Identify which cell holds the provided text, then report its [X, Y] central coordinate. 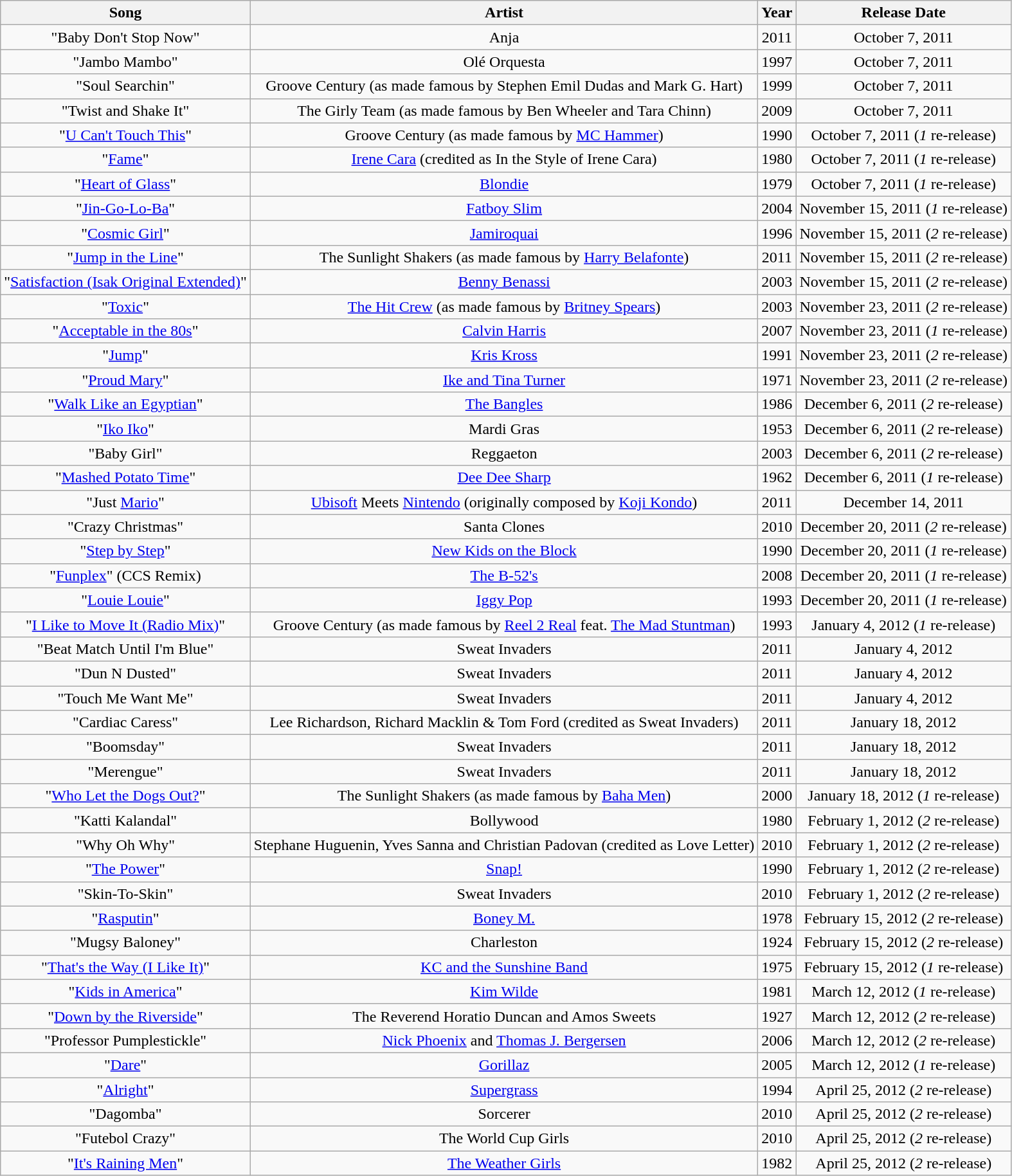
1996 [777, 233]
"Proud Mary" [126, 380]
"Jump in the Line" [126, 257]
1982 [777, 1163]
February 15, 2012 (1 re-release) [904, 967]
November 23, 2011 (1 re-release) [904, 331]
"Soul Searchin" [126, 86]
"Boomsday" [126, 747]
Fatboy Slim [504, 208]
The Weather Girls [504, 1163]
"Funplex" (CCS Remix) [126, 575]
1997 [777, 62]
"Who Let the Dogs Out?" [126, 796]
November 15, 2011 (1 re-release) [904, 208]
Bollywood [504, 820]
"Kids in America" [126, 991]
January 18, 2012 (1 re-release) [904, 796]
"Down by the Riverside" [126, 1016]
"That's the Way (I Like It)" [126, 967]
The Reverend Horatio Duncan and Amos Sweets [504, 1016]
"Dagomba" [126, 1114]
Ike and Tina Turner [504, 380]
1962 [777, 478]
"I Like to Move It (Radio Mix)" [126, 624]
KC and the Sunshine Band [504, 967]
January 4, 2012 (1 re-release) [904, 624]
1991 [777, 356]
"Just Mario" [126, 502]
Groove Century (as made famous by Reel 2 Real feat. The Mad Stuntman) [504, 624]
1971 [777, 380]
"Beat Match Until I'm Blue" [126, 649]
"Toxic" [126, 307]
2005 [777, 1065]
"It's Raining Men" [126, 1163]
The B-52's [504, 575]
Snap! [504, 869]
2000 [777, 796]
"Mashed Potato Time" [126, 478]
"Heart of Glass" [126, 184]
"Rasputin" [126, 918]
Lee Richardson, Richard Macklin & Tom Ford (credited as Sweat Invaders) [504, 723]
"Cardiac Caress" [126, 723]
2006 [777, 1040]
"Skin-To-Skin" [126, 894]
Olé Orquesta [504, 62]
Calvin Harris [504, 331]
1999 [777, 86]
Boney M. [504, 918]
Dee Dee Sharp [504, 478]
"Cosmic Girl" [126, 233]
"Dun N Dusted" [126, 673]
"Dare" [126, 1065]
1975 [777, 967]
"Katti Kalandal" [126, 820]
1953 [777, 429]
Iggy Pop [504, 600]
Irene Cara (credited as In the Style of Irene Cara) [504, 159]
"Alright" [126, 1090]
"Satisfaction (Isak Original Extended)" [126, 282]
"The Power" [126, 869]
Blondie [504, 184]
Nick Phoenix and Thomas J. Bergersen [504, 1040]
"Baby Don't Stop Now" [126, 37]
"U Can't Touch This" [126, 135]
The Girly Team (as made famous by Ben Wheeler and Tara Chinn) [504, 111]
Gorillaz [504, 1065]
1924 [777, 943]
The Sunlight Shakers (as made famous by Baha Men) [504, 796]
2009 [777, 111]
Jamiroquai [504, 233]
December 20, 2011 (2 re-release) [904, 527]
1927 [777, 1016]
The World Cup Girls [504, 1139]
"Mugsy Baloney" [126, 943]
1978 [777, 918]
December 14, 2011 [904, 502]
"Jump" [126, 356]
Kris Kross [504, 356]
Groove Century (as made famous by MC Hammer) [504, 135]
"Twist and Shake It" [126, 111]
Kim Wilde [504, 991]
"Louie Louie" [126, 600]
December 6, 2011 (1 re-release) [904, 478]
Anja [504, 37]
Year [777, 13]
"Fame" [126, 159]
Supergrass [504, 1090]
"Crazy Christmas" [126, 527]
"Walk Like an Egyptian" [126, 404]
Santa Clones [504, 527]
"Jambo Mambo" [126, 62]
"Touch Me Want Me" [126, 698]
Sorcerer [504, 1114]
Benny Benassi [504, 282]
Stephane Huguenin, Yves Sanna and Christian Padovan (credited as Love Letter) [504, 845]
New Kids on the Block [504, 551]
"Merengue" [126, 772]
1981 [777, 991]
Song [126, 13]
Groove Century (as made famous by Stephen Emil Dudas and Mark G. Hart) [504, 86]
"Step by Step" [126, 551]
"Futebol Crazy" [126, 1139]
2007 [777, 331]
"Professor Pumplestickle" [126, 1040]
The Sunlight Shakers (as made famous by Harry Belafonte) [504, 257]
"Jin-Go-Lo-Ba" [126, 208]
Release Date [904, 13]
2008 [777, 575]
"Acceptable in the 80s" [126, 331]
The Bangles [504, 404]
1986 [777, 404]
1979 [777, 184]
"Iko Iko" [126, 429]
"Why Oh Why" [126, 845]
Reggaeton [504, 453]
1994 [777, 1090]
"Baby Girl" [126, 453]
Ubisoft Meets Nintendo (originally composed by Koji Kondo) [504, 502]
Mardi Gras [504, 429]
Artist [504, 13]
The Hit Crew (as made famous by Britney Spears) [504, 307]
Charleston [504, 943]
2004 [777, 208]
